Return (x, y) of the center of cell containing provided text 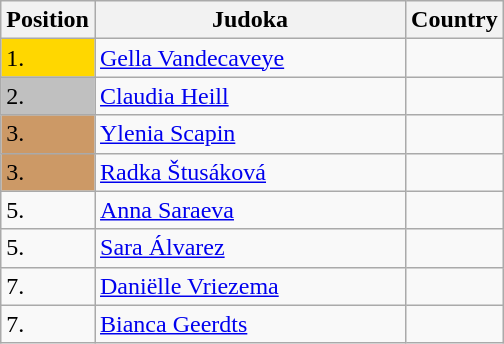
Claudia Heill (250, 96)
2. (48, 96)
Bianca Geerdts (250, 324)
Country (455, 20)
1. (48, 58)
Anna Saraeva (250, 210)
Daniëlle Vriezema (250, 286)
Judoka (250, 20)
Gella Vandecaveye (250, 58)
Sara Álvarez (250, 248)
Ylenia Scapin (250, 134)
Position (48, 20)
Radka Štusáková (250, 172)
